From the cell containing the given text, extract its center point as [x, y] coordinate. 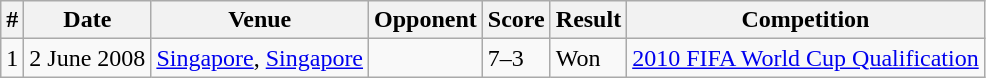
2 June 2008 [88, 58]
Result [588, 20]
# [12, 20]
7–3 [516, 58]
1 [12, 58]
Date [88, 20]
Competition [806, 20]
Singapore, Singapore [260, 58]
Won [588, 58]
Opponent [426, 20]
Venue [260, 20]
Score [516, 20]
2010 FIFA World Cup Qualification [806, 58]
